Extract the (X, Y) coordinate from the center of the cell holding the provided text.  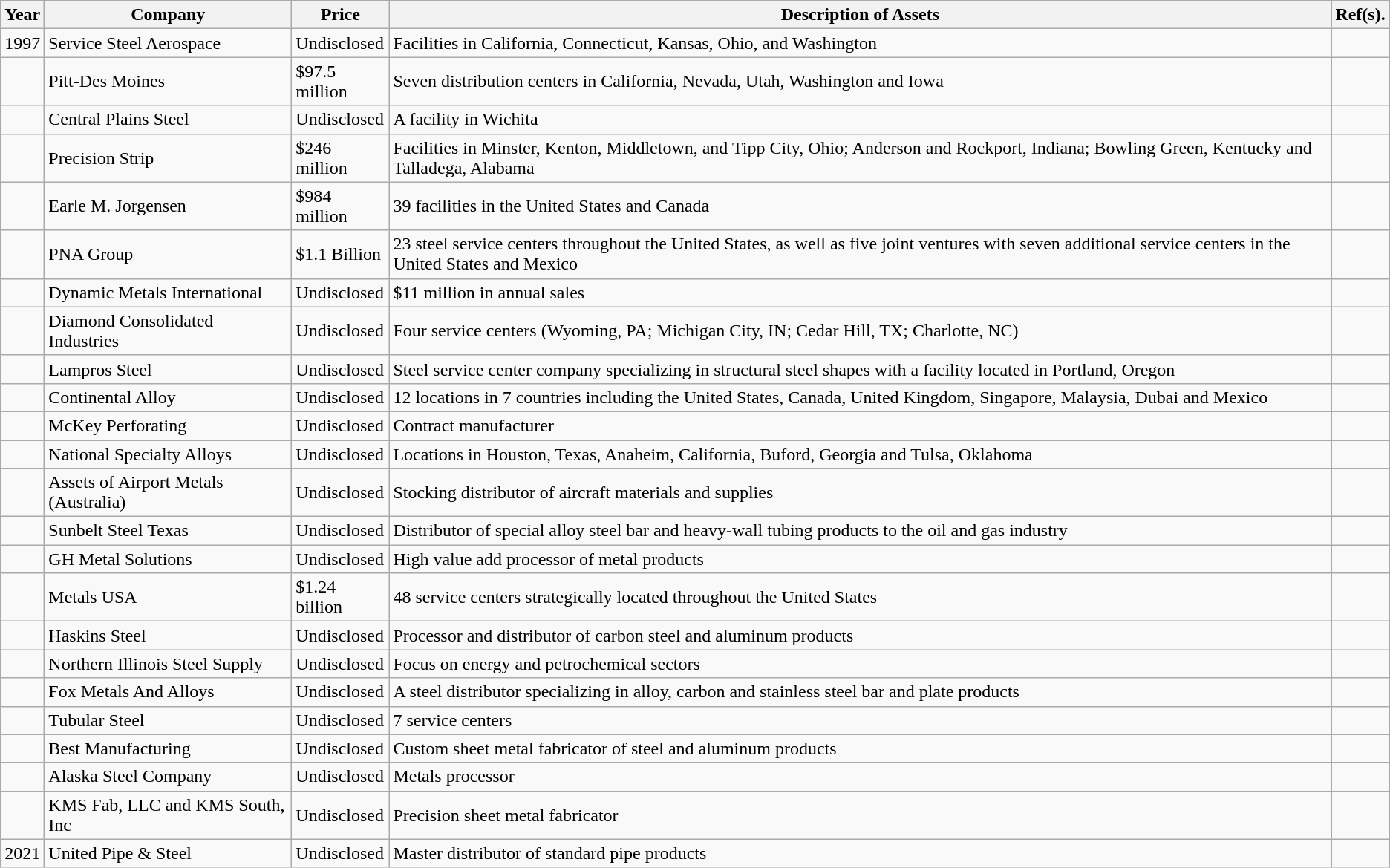
48 service centers strategically located throughout the United States (860, 597)
Continental Alloy (168, 397)
$1.24 billion (340, 597)
Ref(s). (1360, 15)
Sunbelt Steel Texas (168, 531)
Fox Metals And Alloys (168, 692)
Earle M. Jorgensen (168, 206)
Four service centers (Wyoming, PA; Michigan City, IN; Cedar Hill, TX; Charlotte, NC) (860, 331)
Master distributor of standard pipe products (860, 853)
Distributor of special alloy steel bar and heavy-wall tubing products to the oil and gas industry (860, 531)
$97.5 million (340, 82)
$984 million (340, 206)
2021 (22, 853)
Focus on energy and petrochemical sectors (860, 664)
Metals USA (168, 597)
PNA Group (168, 254)
Custom sheet metal fabricator of steel and aluminum products (860, 748)
12 locations in 7 countries including the United States, Canada, United Kingdom, Singapore, Malaysia, Dubai and Mexico (860, 397)
Seven distribution centers in California, Nevada, Utah, Washington and Iowa (860, 82)
Precision Strip (168, 157)
Contract manufacturer (860, 425)
Year (22, 15)
McKey Perforating (168, 425)
$11 million in annual sales (860, 293)
A facility in Wichita (860, 120)
1997 (22, 43)
Alaska Steel Company (168, 777)
Steel service center company specializing in structural steel shapes with a facility located in Portland, Oregon (860, 369)
Haskins Steel (168, 636)
Description of Assets (860, 15)
Locations in Houston, Texas, Anaheim, California, Buford, Georgia and Tulsa, Oklahoma (860, 454)
Facilities in Minster, Kenton, Middletown, and Tipp City, Ohio; Anderson and Rockport, Indiana; Bowling Green, Kentucky and Talladega, Alabama (860, 157)
Central Plains Steel (168, 120)
Best Manufacturing (168, 748)
KMS Fab, LLC and KMS South, Inc (168, 815)
Stocking distributor of aircraft materials and supplies (860, 493)
United Pipe & Steel (168, 853)
High value add processor of metal products (860, 559)
GH Metal Solutions (168, 559)
$246 million (340, 157)
Processor and distributor of carbon steel and aluminum products (860, 636)
7 service centers (860, 720)
Pitt-Des Moines (168, 82)
A steel distributor specializing in alloy, carbon and stainless steel bar and plate products (860, 692)
$1.1 Billion (340, 254)
Diamond Consolidated Industries (168, 331)
Northern Illinois Steel Supply (168, 664)
Assets of Airport Metals (Australia) (168, 493)
Dynamic Metals International (168, 293)
Facilities in California, Connecticut, Kansas, Ohio, and Washington (860, 43)
Tubular Steel (168, 720)
Service Steel Aerospace (168, 43)
National Specialty Alloys (168, 454)
Lampros Steel (168, 369)
Precision sheet metal fabricator (860, 815)
39 facilities in the United States and Canada (860, 206)
Metals processor (860, 777)
Company (168, 15)
Price (340, 15)
